Determine the (x, y) coordinate at the center of the cell enclosing the given text.  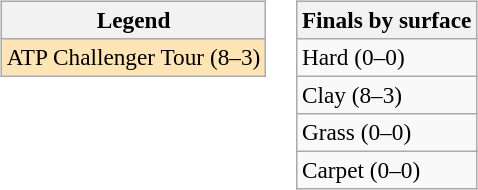
Carpet (0–0) (387, 171)
Finals by surface (387, 20)
Hard (0–0) (387, 57)
Legend (133, 20)
Grass (0–0) (387, 133)
Clay (8–3) (387, 95)
ATP Challenger Tour (8–3) (133, 57)
